Extract the [x, y] coordinate from the center of the cell holding the provided text.  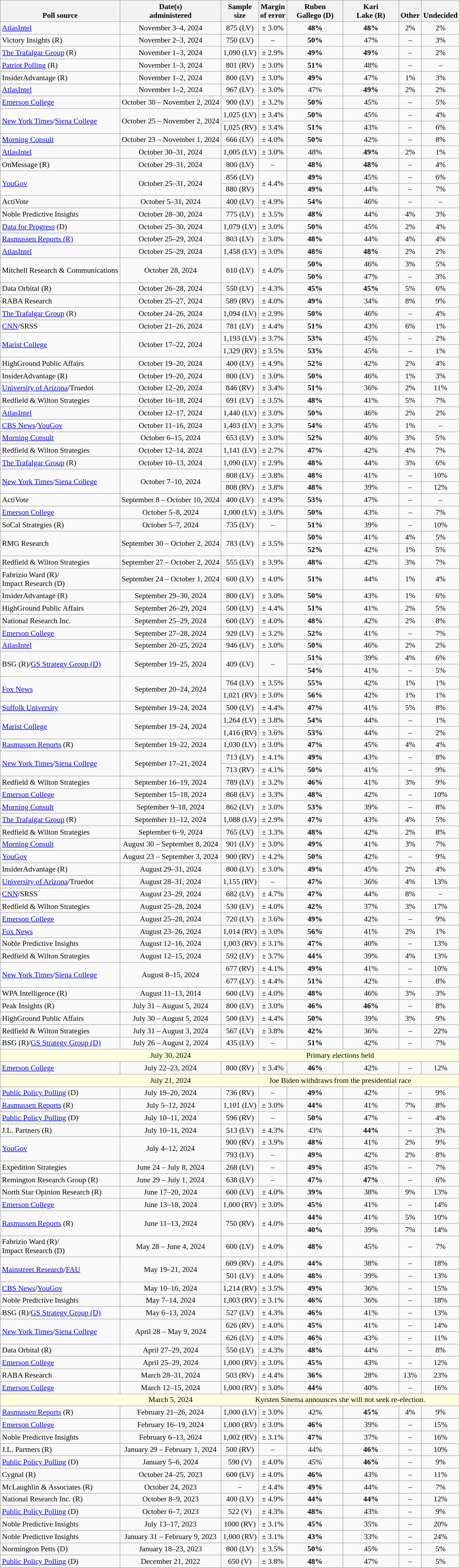
Samplesize [240, 11]
October 25–30, 2024 [171, 227]
589 (RV) [240, 301]
626 (LV) [240, 1338]
March 28–31, 2024 [171, 1375]
1,264 (LV) [240, 720]
901 (LV) [240, 844]
August 8–15, 2024 [171, 975]
June 11–13, 2024 [171, 1223]
November 2–3, 2024 [171, 40]
January 18–23, 2023 [171, 1549]
July 21, 2024 [171, 1080]
435 (LV) [240, 1043]
October 26–28, 2024 [171, 289]
Mainstreet Research/FAU [60, 1269]
July 5–12, 2024 [171, 1106]
October 7–10, 2024 [171, 481]
August 30 – September 8, 2024 [171, 844]
Normington Petts (D) [60, 1549]
October 24–25, 2023 [171, 1475]
October 25–31, 2024 [171, 183]
800 (RV) [240, 1068]
August 29–31, 2024 [171, 869]
856 (LV) [240, 177]
February 21–26, 2024 [171, 1412]
August 11–13, 2014 [171, 994]
22% [440, 1031]
OnMessage (R) [60, 165]
August 23 – September 3, 2024 [171, 857]
596 (RV) [240, 1118]
April 28 – May 9, 2024 [171, 1332]
677 (RV) [240, 969]
666 (LV) [240, 140]
September 27 – October 2, 2024 [171, 562]
500 (RV) [240, 1450]
September 26–29, 2024 [171, 609]
610 (LV) [240, 270]
October 12–14, 2024 [171, 451]
Undecided [440, 11]
789 (LV) [240, 782]
1,416 (RV) [240, 733]
Kyrsten Sinema announces she will not seek re-election. [340, 1400]
555 (LV) [240, 562]
24% [440, 1537]
McLaughlin & Associates (R) [60, 1487]
± 4.7% [273, 894]
1,088 (LV) [240, 820]
28% [371, 1375]
June 24 – July 8, 2024 [171, 1168]
808 (LV) [240, 475]
National Research Inc. [60, 621]
October 12–17, 2024 [171, 413]
527 (LV) [240, 1313]
National Research Inc. (R) [60, 1499]
1,403 (LV) [240, 425]
900 (LV) [240, 103]
1,025 (LV) [240, 115]
Patriot Polling (R) [60, 65]
1,329 (RV) [240, 351]
October 28, 2024 [171, 270]
750 (LV) [240, 40]
June 17–20, 2024 [171, 1192]
946 (LV) [240, 646]
January 5–6, 2024 [171, 1462]
801 (RV) [240, 65]
Expedition Strategies [60, 1168]
1,021 (RV) [240, 695]
February 16–19, 2024 [171, 1425]
Suffolk University [60, 708]
735 (LV) [240, 525]
653 (LV) [240, 438]
WPA Intelligence (R) [60, 994]
June 13–18, 2024 [171, 1205]
October 17–22, 2024 [171, 345]
August 23–26, 2024 [171, 932]
720 (LV) [240, 919]
626 (RV) [240, 1326]
868 (LV) [240, 795]
September 20–24, 2024 [171, 689]
October 28–30, 2024 [171, 214]
± 2.7% [273, 451]
1,101 (LV) [240, 1106]
KariLake (R) [371, 11]
34% [371, 301]
October 29–31, 2024 [171, 165]
268 (LV) [240, 1168]
October 6–15, 2024 [171, 438]
RubenGallego (D) [315, 11]
1,014 (RV) [240, 932]
September 19–22, 2024 [171, 745]
July 19–20, 2024 [171, 1093]
862 (LV) [240, 807]
October 16–18, 2024 [171, 401]
September 15–18, 2024 [171, 795]
July 31 – August 5, 2024 [171, 1006]
July 31 – August 3, 2024 [171, 1031]
October 5–31, 2024 [171, 202]
846 (RV) [240, 388]
September 8 – October 10, 2024 [171, 500]
781 (LV) [240, 326]
October 23 – November 1, 2024 [171, 140]
December 21, 2022 [171, 1562]
October 12–20, 2024 [171, 388]
1,440 (LV) [240, 413]
September 17–21, 2024 [171, 764]
January 31 – February 9, 2023 [171, 1537]
October 30 – November 2, 2024 [171, 103]
May 7–14, 2024 [171, 1301]
September 27–28, 2024 [171, 633]
522 (V) [240, 1512]
September 30 – October 2, 2024 [171, 543]
October 5–7, 2024 [171, 525]
590 (V) [240, 1462]
May 10–16, 2024 [171, 1288]
592 (LV) [240, 956]
33% [371, 1537]
October 24–26, 2024 [171, 314]
35% [371, 1524]
July 26 – August 2, 2024 [171, 1043]
September 24 – October 1, 2024 [171, 579]
October 21–26, 2024 [171, 326]
967 (LV) [240, 90]
764 (LV) [240, 683]
880 (RV) [240, 189]
808 (RV) [240, 488]
March 5, 2024 [171, 1400]
July 4–12, 2024 [171, 1149]
1000 (RV) [240, 1524]
503 (RV) [240, 1375]
October 30–31, 2024 [171, 152]
567 (LV) [240, 1031]
409 (LV) [240, 664]
803 (LV) [240, 239]
May 6–13, 2024 [171, 1313]
1,079 (LV) [240, 227]
1,141 (LV) [240, 451]
20% [440, 1524]
609 (RV) [240, 1264]
September 20–25, 2024 [171, 646]
Other [410, 11]
October 10–13, 2024 [171, 463]
713 (RV) [240, 770]
Mitchell Research & Communications [60, 270]
September 9–18, 2024 [171, 807]
Data for Progress (D) [60, 227]
October 24, 2023 [171, 1487]
Joe Biden withdraws from the presidential race [340, 1080]
September 29–30, 2024 [171, 596]
1,458 (LV) [240, 252]
513 (LV) [240, 1130]
June 29 – July 1, 2024 [171, 1180]
750 (RV) [240, 1223]
1,030 (LV) [240, 745]
October 8–9, 2023 [171, 1499]
650 (V) [240, 1562]
Date(s)administered [171, 11]
October 25–27, 2024 [171, 301]
638 (LV) [240, 1180]
1,002 (RV) [240, 1437]
October 5–8, 2024 [171, 513]
682 (LV) [240, 894]
July 13–17, 2023 [171, 1524]
November 3–4, 2024 [171, 28]
691 (LV) [240, 401]
1,214 (RV) [240, 1288]
July 22–23, 2024 [171, 1068]
Poll source [60, 11]
713 (LV) [240, 757]
736 (RV) [240, 1093]
May 28 – June 4, 2024 [171, 1246]
September 25–29, 2024 [171, 621]
775 (LV) [240, 214]
23% [440, 1375]
1,025 (RV) [240, 127]
SoCal Strategies (R) [60, 525]
920 (LV) [240, 633]
765 (LV) [240, 832]
August 12–16, 2024 [171, 944]
May 19–21, 2024 [171, 1269]
RMG Research [60, 543]
August 12–15, 2024 [171, 956]
Peak Insights (R) [60, 1006]
September 6–9, 2024 [171, 832]
August 28–31, 2024 [171, 882]
October 11–16, 2024 [171, 425]
March 12–15, 2024 [171, 1388]
October 6–7, 2023 [171, 1512]
783 (LV) [240, 543]
September 16–19, 2024 [171, 782]
793 (LV) [240, 1155]
17% [440, 907]
July 30, 2024 [171, 1056]
Marginof error [273, 11]
1,094 (LV) [240, 314]
September 19–25, 2024 [171, 664]
April 25–29, 2024 [171, 1363]
1,193 (LV) [240, 339]
North Star Opinion Research (R) [60, 1192]
± 4.2% [273, 857]
July 30 – August 5, 2024 [171, 1018]
875 (LV) [240, 28]
August 23–29, 2024 [171, 894]
530 (LV) [240, 907]
January 29 – February 1, 2024 [171, 1450]
Primary elections held [340, 1056]
October 25 – November 2, 2024 [171, 121]
February 6–13, 2024 [171, 1437]
April 27–29, 2024 [171, 1350]
Victory Insights (R) [60, 40]
1,005 (LV) [240, 152]
Cygnal (R) [60, 1475]
55% [315, 683]
501 (LV) [240, 1276]
September 11–12, 2024 [171, 820]
677 (LV) [240, 981]
Remington Research Group (R) [60, 1180]
1,155 (RV) [240, 882]
